From the cell containing the given text, extract its center point as (x, y) coordinate. 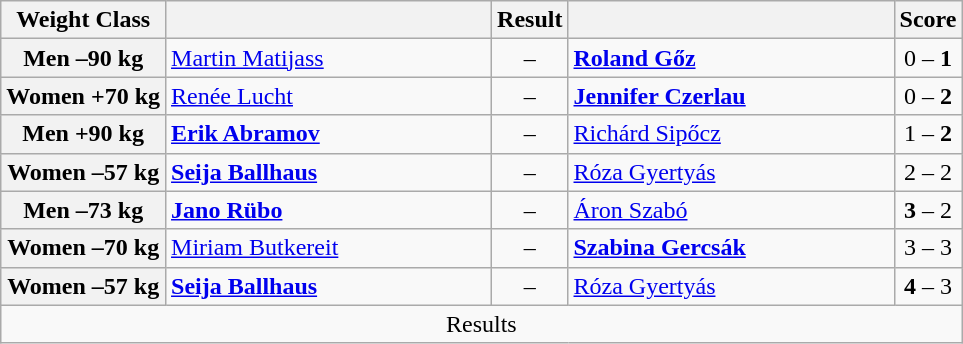
Women +70 kg (84, 96)
3 – 3 (928, 248)
Roland Gőz (731, 58)
Men –90 kg (84, 58)
1 – 2 (928, 134)
Richárd Sipőcz (731, 134)
Men –73 kg (84, 210)
Áron Szabó (731, 210)
Jano Rübo (329, 210)
Results (482, 324)
Men +90 kg (84, 134)
Szabina Gercsák (731, 248)
Result (530, 20)
Score (928, 20)
Weight Class (84, 20)
Miriam Butkereit (329, 248)
2 – 2 (928, 172)
4 – 3 (928, 286)
Women –70 kg (84, 248)
Renée Lucht (329, 96)
0 – 2 (928, 96)
0 – 1 (928, 58)
Jennifer Czerlau (731, 96)
Erik Abramov (329, 134)
3 – 2 (928, 210)
Martin Matijass (329, 58)
